For the text-containing cell, return its midpoint in [X, Y] coordinate format. 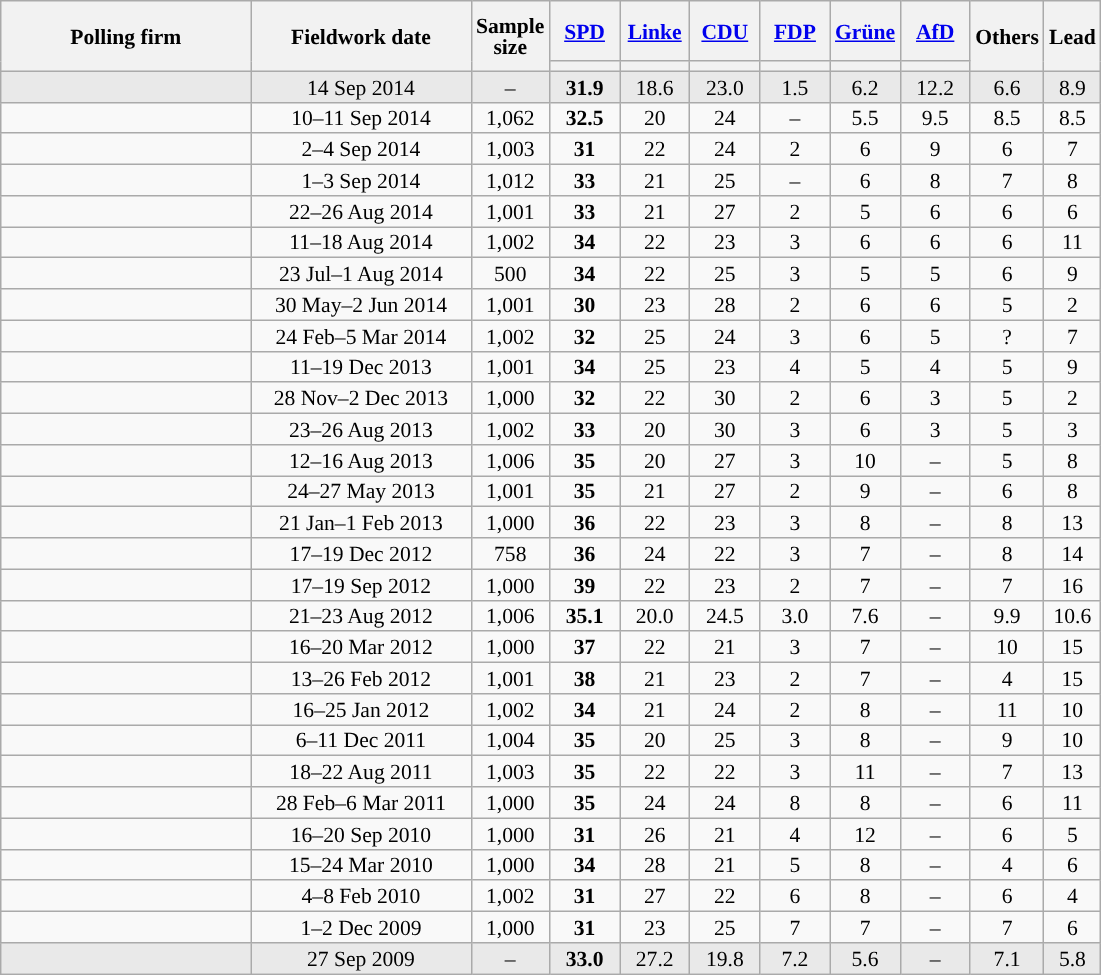
5.8 [1072, 958]
10.6 [1072, 616]
23–26 Aug 2013 [361, 430]
24 Feb–5 Mar 2014 [361, 336]
17–19 Sep 2012 [361, 584]
7.6 [865, 616]
28 Feb–6 Mar 2011 [361, 802]
24.5 [725, 616]
18.6 [655, 86]
13–26 Feb 2012 [361, 678]
1,062 [510, 118]
1–3 Sep 2014 [361, 180]
7.1 [1007, 958]
16–20 Sep 2010 [361, 834]
21 Jan–1 Feb 2013 [361, 522]
6–11 Dec 2011 [361, 740]
20.0 [655, 616]
9.9 [1007, 616]
1,012 [510, 180]
Samplesize [510, 36]
23 Jul–1 Aug 2014 [361, 274]
35.1 [584, 616]
Fieldwork date [361, 36]
11–18 Aug 2014 [361, 242]
39 [584, 584]
5.5 [865, 118]
23.0 [725, 86]
Lead [1072, 36]
24–27 May 2013 [361, 492]
Others [1007, 36]
27.2 [655, 958]
22–26 Aug 2014 [361, 212]
16–25 Jan 2012 [361, 710]
FDP [795, 31]
38 [584, 678]
Grüne [865, 31]
33.0 [584, 958]
7.2 [795, 958]
28 Nov–2 Dec 2013 [361, 398]
37 [584, 648]
Polling firm [126, 36]
4–8 Feb 2010 [361, 896]
12.2 [935, 86]
6.6 [1007, 86]
31.9 [584, 86]
8.9 [1072, 86]
6.2 [865, 86]
2–4 Sep 2014 [361, 150]
19.8 [725, 958]
17–19 Dec 2012 [361, 554]
1–2 Dec 2009 [361, 928]
21–23 Aug 2012 [361, 616]
? [1007, 336]
32.5 [584, 118]
AfD [935, 31]
1,004 [510, 740]
30 May–2 Jun 2014 [361, 304]
758 [510, 554]
SPD [584, 31]
9.5 [935, 118]
12–16 Aug 2013 [361, 460]
CDU [725, 31]
Linke [655, 31]
14 Sep 2014 [361, 86]
15–24 Mar 2010 [361, 864]
26 [655, 834]
18–22 Aug 2011 [361, 772]
14 [1072, 554]
12 [865, 834]
3.0 [795, 616]
27 Sep 2009 [361, 958]
500 [510, 274]
16–20 Mar 2012 [361, 648]
1.5 [795, 86]
16 [1072, 584]
11–19 Dec 2013 [361, 366]
10–11 Sep 2014 [361, 118]
5.6 [865, 958]
